Provide the [X, Y] coordinate of the cell's center where the given text is located.  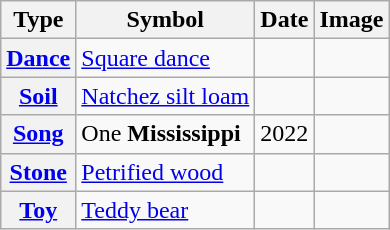
One Mississippi [166, 134]
Natchez silt loam [166, 96]
Toy [38, 210]
Song [38, 134]
Soil [38, 96]
Date [284, 20]
Image [352, 20]
Square dance [166, 58]
Type [38, 20]
Symbol [166, 20]
2022 [284, 134]
Dance [38, 58]
Stone [38, 172]
Petrified wood [166, 172]
Teddy bear [166, 210]
